Capture the cell that displays the provided text and extract its [x, y] central coordinate. 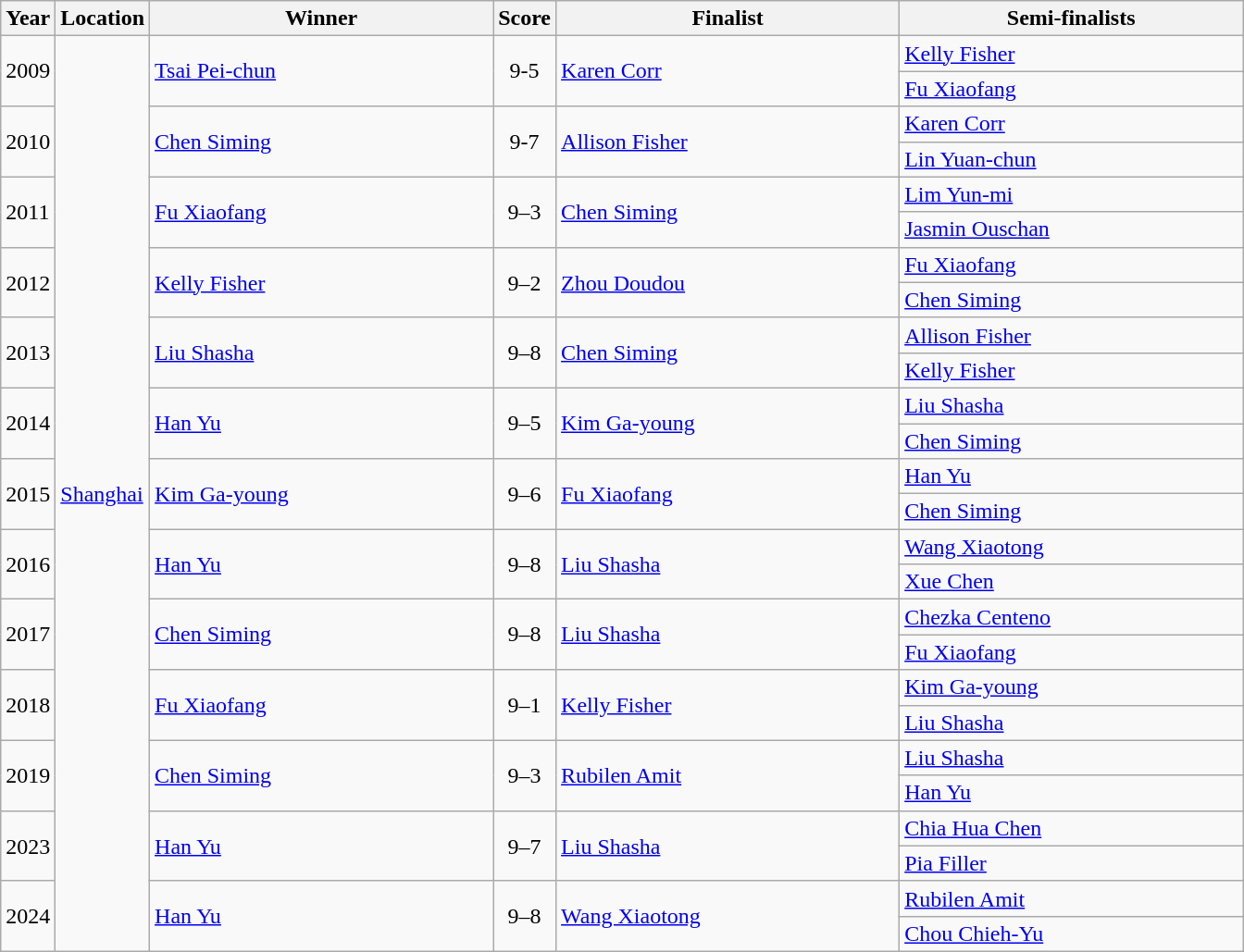
Chou Chieh-Yu [1072, 933]
Jasmin Ouschan [1072, 229]
Pia Filler [1072, 863]
2023 [28, 846]
9–5 [525, 423]
Zhou Doudou [728, 282]
9–7 [525, 846]
2012 [28, 282]
Semi-finalists [1072, 19]
Xue Chen [1072, 582]
Chezka Centeno [1072, 617]
9-7 [525, 142]
2019 [28, 775]
9-5 [525, 71]
2013 [28, 352]
Lin Yuan-chun [1072, 159]
Shanghai [103, 494]
Chia Hua Chen [1072, 828]
Location [103, 19]
Lim Yun-mi [1072, 194]
9–6 [525, 494]
2014 [28, 423]
Finalist [728, 19]
Winner [322, 19]
9–1 [525, 705]
2016 [28, 564]
2015 [28, 494]
9–2 [525, 282]
Year [28, 19]
2011 [28, 212]
2009 [28, 71]
2024 [28, 916]
Score [525, 19]
2017 [28, 635]
2010 [28, 142]
Tsai Pei-chun [322, 71]
2018 [28, 705]
